Locate the cell with the specified text and output its (x, y) center coordinate. 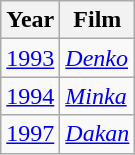
1993 (30, 58)
Denko (98, 58)
Dakan (98, 134)
1997 (30, 134)
Film (98, 20)
Minka (98, 96)
Year (30, 20)
1994 (30, 96)
